From the cell containing the given text, extract its center point as (x, y) coordinate. 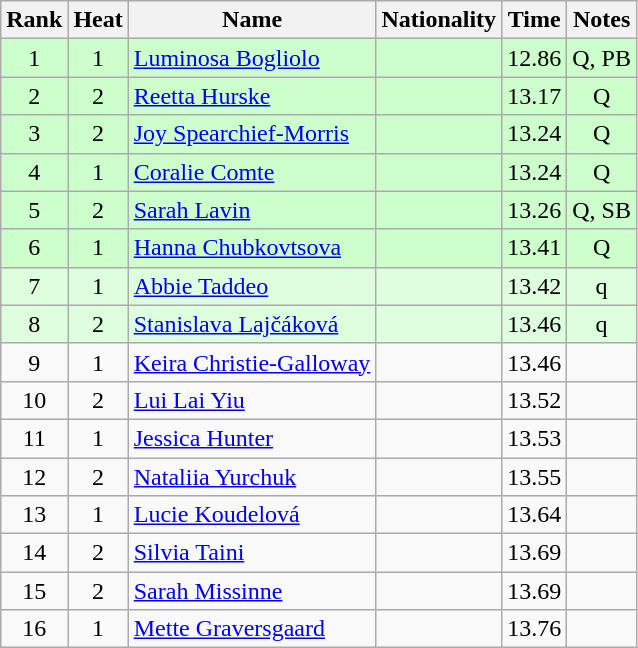
9 (34, 362)
Lui Lai Yiu (252, 400)
5 (34, 210)
4 (34, 172)
15 (34, 591)
16 (34, 629)
11 (34, 438)
Time (534, 20)
Jessica Hunter (252, 438)
Hanna Chubkovtsova (252, 248)
13.52 (534, 400)
7 (34, 286)
12 (34, 477)
Coralie Comte (252, 172)
Q, SB (602, 210)
Mette Graversgaard (252, 629)
Abbie Taddeo (252, 286)
13.42 (534, 286)
Luminosa Bogliolo (252, 58)
Stanislava Lajčáková (252, 324)
13.53 (534, 438)
Nataliia Yurchuk (252, 477)
Q, PB (602, 58)
12.86 (534, 58)
Lucie Koudelová (252, 515)
3 (34, 134)
13.76 (534, 629)
8 (34, 324)
Sarah Missinne (252, 591)
13.41 (534, 248)
Name (252, 20)
Heat (98, 20)
Rank (34, 20)
13 (34, 515)
Keira Christie-Galloway (252, 362)
13.64 (534, 515)
13.26 (534, 210)
Notes (602, 20)
Reetta Hurske (252, 96)
Silvia Taini (252, 553)
Joy Spearchief-Morris (252, 134)
Nationality (439, 20)
10 (34, 400)
13.55 (534, 477)
Sarah Lavin (252, 210)
14 (34, 553)
6 (34, 248)
13.17 (534, 96)
